For the text-containing cell, return its midpoint in [X, Y] coordinate format. 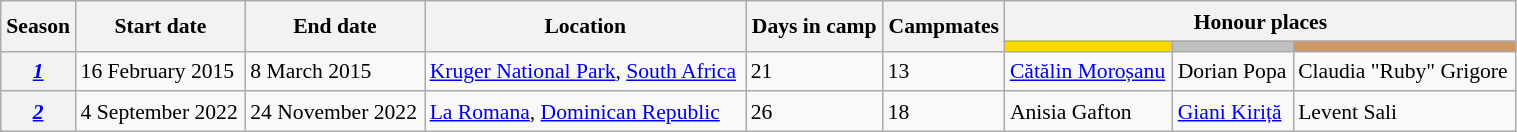
24 November 2022 [334, 112]
8 March 2015 [334, 71]
18 [944, 112]
13 [944, 71]
End date [334, 26]
1 [38, 71]
4 September 2022 [161, 112]
2 [38, 112]
21 [814, 71]
26 [814, 112]
Honour places [1260, 21]
Dorian Popa [1233, 71]
Levent Sali [1404, 112]
Claudia "Ruby" Grigore [1404, 71]
Days in camp [814, 26]
Giani Kiriță [1233, 112]
Start date [161, 26]
Anisia Gafton [1089, 112]
Campmates [944, 26]
Location [586, 26]
Season [38, 26]
Cătălin Moroșanu [1089, 71]
16 February 2015 [161, 71]
Kruger National Park, South Africa [586, 71]
La Romana, Dominican Republic [586, 112]
